Return the [X, Y] coordinate for the center point of the cell that contains the specified text.  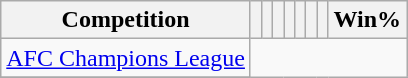
Win% [368, 20]
AFC Champions League [126, 58]
Competition [126, 20]
